Extract the [X, Y] coordinate from the center of the cell holding the provided text.  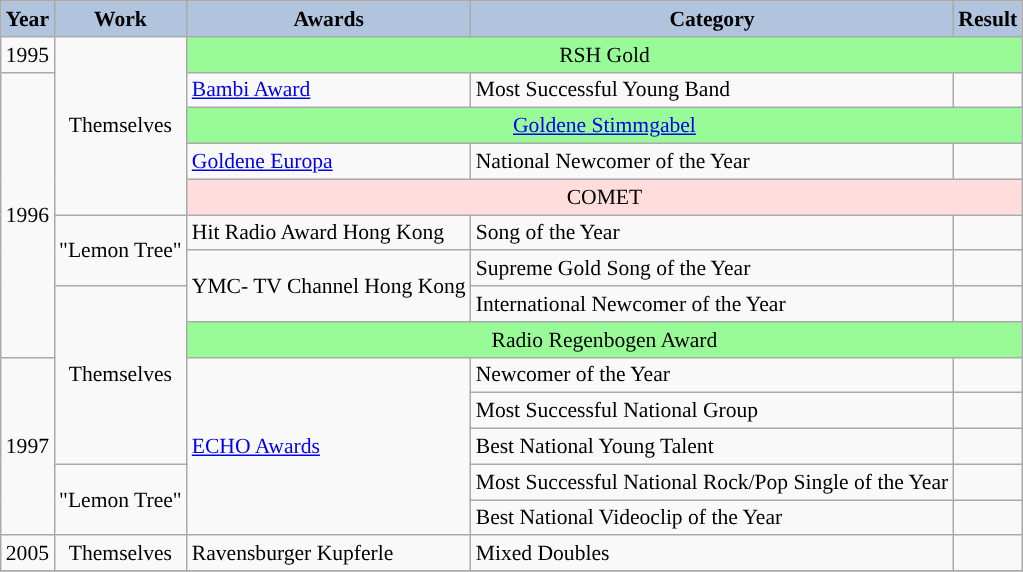
Song of the Year [712, 233]
Most Successful National Rock/Pop Single of the Year [712, 482]
ECHO Awards [329, 446]
2005 [28, 554]
Radio Regenbogen Award [604, 340]
Most Successful Young Band [712, 90]
Best National Young Talent [712, 447]
1997 [28, 446]
International Newcomer of the Year [712, 304]
Bambi Award [329, 90]
Best National Videoclip of the Year [712, 518]
Awards [329, 19]
Goldene Europa [329, 162]
Ravensburger Kupferle [329, 554]
Hit Radio Award Hong Kong [329, 233]
Most Successful National Group [712, 411]
Year [28, 19]
Result [988, 19]
YMC- TV Channel Hong Kong [329, 286]
Newcomer of the Year [712, 375]
COMET [604, 197]
National Newcomer of the Year [712, 162]
Category [712, 19]
1995 [28, 55]
RSH Gold [604, 55]
Mixed Doubles [712, 554]
Supreme Gold Song of the Year [712, 269]
Goldene Stimmgabel [604, 126]
Work [120, 19]
1996 [28, 214]
